Scan for the cell matching the given text and deliver its [X, Y] coordinate at center. 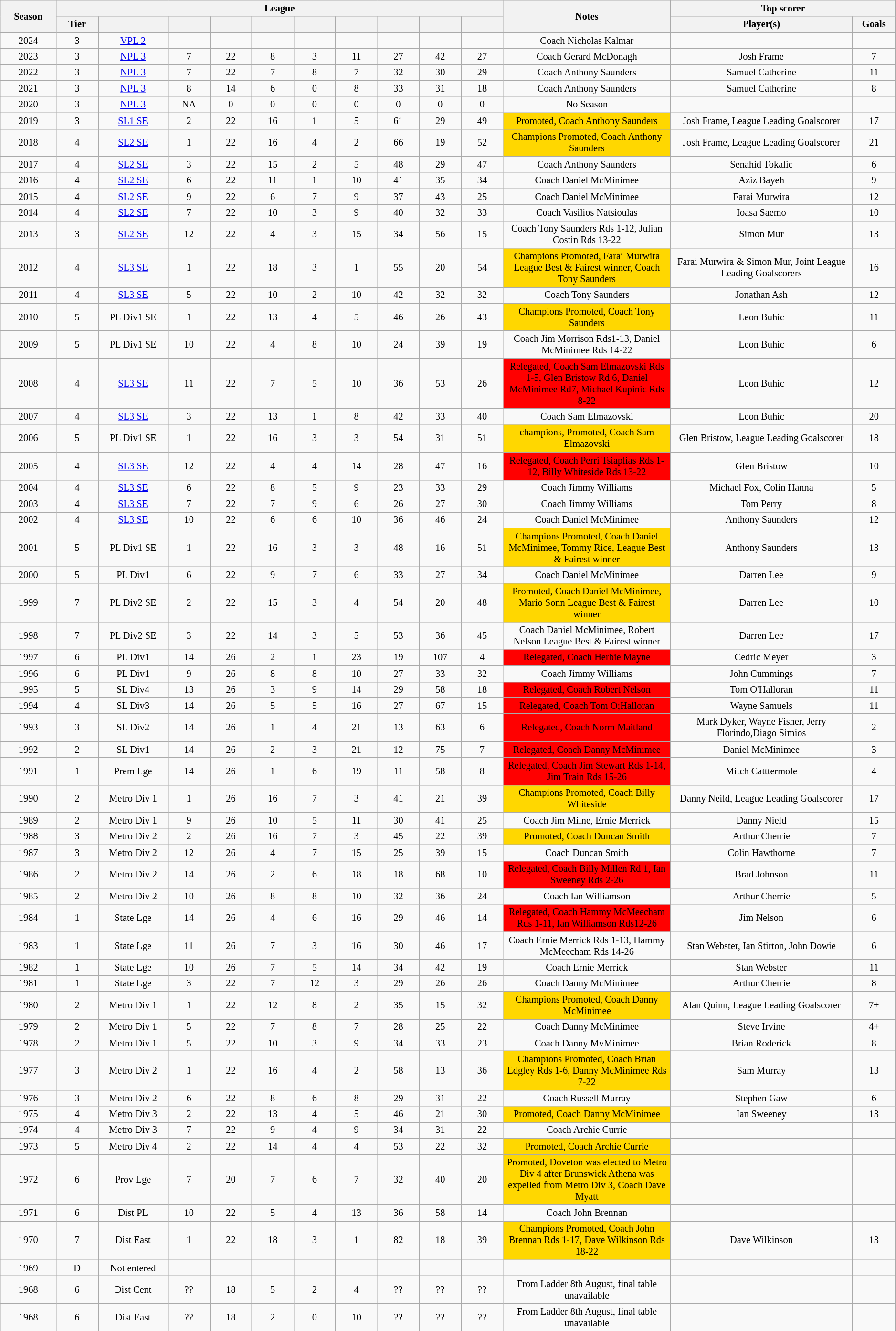
7+ [874, 1005]
Simon Mur [761, 234]
Relegated, Coach Robert Nelson [587, 690]
61 [399, 121]
Tom O'Halloran [761, 690]
Coach Sam Elmazovski [587, 417]
Senahid Tokalic [761, 164]
Mitch Catttermole [761, 771]
Relegated, Coach Sam Elmazovski Rds 1-5, Glen Bristow Rd 6, Daniel McMinimee Rd7, Michael Kupinic Rds 8-22 [587, 383]
37 [399, 197]
1979 [29, 1027]
John Cummings [761, 674]
2001 [29, 548]
Champions Promoted, Coach John Brennan Rds 1-17, Dave Wilkinson Rds 18-22 [587, 1240]
2004 [29, 488]
1976 [29, 1098]
1975 [29, 1114]
Colin Hawthorne [761, 853]
49 [482, 121]
Brian Roderick [761, 1043]
1990 [29, 799]
Player(s) [761, 24]
Coach Gerard McDonagh [587, 56]
Relegated, Coach Perri Tsiaplias Rds 1-12, Billy Whiteside Rds 13-22 [587, 466]
1988 [29, 836]
Promoted, Coach Anthony Saunders [587, 121]
1974 [29, 1130]
55 [399, 268]
Champions Promoted, Coach Tony Saunders [587, 317]
VPL 2 [133, 41]
Glen Bristow [761, 466]
2008 [29, 383]
1984 [29, 918]
1969 [29, 1268]
NA [189, 105]
67 [440, 706]
Season [29, 16]
Promoted, Coach Archie Currie [587, 1146]
Prem Lge [133, 771]
2022 [29, 73]
Tier [77, 24]
82 [399, 1240]
Ioasa Saemo [761, 212]
2018 [29, 143]
1992 [29, 750]
Relegated, Coach Billy Millen Rd 1, Ian Sweeney Rds 2-26 [587, 875]
Relegated, Coach Danny McMinimee [587, 750]
Aziz Bayeh [761, 180]
1971 [29, 1213]
2019 [29, 121]
Champions Promoted, Coach Brian Edgley Rds 1-6, Danny McMinimee Rds 7-22 [587, 1071]
2023 [29, 56]
Coach Vasilios Natsioulas [587, 212]
D [77, 1268]
Farai Murwira [761, 197]
Dist Cent [133, 1289]
1997 [29, 657]
Danny Nield [761, 821]
4+ [874, 1027]
Coach John Brennan [587, 1213]
2012 [29, 268]
Wayne Samuels [761, 706]
2006 [29, 438]
Coach Danny MvMinimee [587, 1043]
Daniel McMinimee [761, 750]
Jim Nelson [761, 918]
1996 [29, 674]
SL1 SE [133, 121]
Champions Promoted, Coach Billy Whiteside [587, 799]
2015 [29, 197]
Coach Jim Morrison Rds1-13, Daniel McMinimee Rds 14-22 [587, 344]
107 [440, 657]
1999 [29, 602]
Metro Div 4 [133, 1146]
Cedric Meyer [761, 657]
Champions Promoted, Farai Murwira League Best & Fairest winner, Coach Tony Saunders [587, 268]
Coach Archie Currie [587, 1130]
SL Div1 [133, 750]
Michael Fox, Colin Hanna [761, 488]
68 [440, 875]
1982 [29, 967]
Mark Dyker, Wayne Fisher, Jerry Florindo,Diago Simios [761, 728]
63 [440, 728]
SL Div3 [133, 706]
Promoted, Doveton was elected to Metro Div 4 after Brunswick Athena was expelled from Metro Div 3, Coach Dave Myatt [587, 1180]
Promoted, Coach Daniel McMinimee, Mario Sonn League Best & Fairest winner [587, 602]
Goals [874, 24]
2007 [29, 417]
2003 [29, 504]
Alan Quinn, League Leading Goalscorer [761, 1005]
Champions Promoted, Coach Daniel McMinimee, Tommy Rice, League Best & Fairest winner [587, 548]
2005 [29, 466]
1995 [29, 690]
Stephen Gaw [761, 1098]
Prov Lge [133, 1180]
Notes [587, 16]
52 [482, 143]
1983 [29, 946]
Relegated, Coach Herbie Mayne [587, 657]
1972 [29, 1180]
Stan Webster [761, 967]
Coach Tony Saunders [587, 295]
Coach Nicholas Kalmar [587, 41]
Danny Neild, League Leading Goalscorer [761, 799]
Dist PL [133, 1213]
Coach Ernie Merrick [587, 967]
1973 [29, 1146]
Not entered [133, 1268]
Brad Johnson [761, 875]
Coach Ian Williamson [587, 896]
Ian Sweeney [761, 1114]
2014 [29, 212]
66 [399, 143]
75 [440, 750]
Coach Duncan Smith [587, 853]
Promoted, Coach Duncan Smith [587, 836]
1987 [29, 853]
1980 [29, 1005]
1977 [29, 1071]
2024 [29, 41]
1989 [29, 821]
SL Div4 [133, 690]
1970 [29, 1240]
2017 [29, 164]
Coach Ernie Merrick Rds 1-13, Hammy McMeecham Rds 14-26 [587, 946]
Jonathan Ash [761, 295]
Farai Murwira & Simon Mur, Joint League Leading Goalscorers [761, 268]
Champions Promoted, Coach Anthony Saunders [587, 143]
League [280, 8]
champions, Promoted, Coach Sam Elmazovski [587, 438]
1986 [29, 875]
2020 [29, 105]
2002 [29, 520]
Sam Murray [761, 1071]
Relegated, Coach Norm Maitland [587, 728]
Tom Perry [761, 504]
Steve Irvine [761, 1027]
Coach Tony Saunders Rds 1-12, Julian Costin Rds 13-22 [587, 234]
2013 [29, 234]
Relegated, Coach Jim Stewart Rds 1-14, Jim Train Rds 15-26 [587, 771]
Josh Frame [761, 56]
1978 [29, 1043]
Dave Wilkinson [761, 1240]
Coach Daniel McMinimee, Robert Nelson League Best & Fairest winner [587, 636]
Promoted, Coach Danny McMinimee [587, 1114]
Glen Bristow, League Leading Goalscorer [761, 438]
Champions Promoted, Coach Danny McMinimee [587, 1005]
Coach Russell Murray [587, 1098]
SL Div2 [133, 728]
1981 [29, 983]
2000 [29, 575]
56 [440, 234]
1993 [29, 728]
1991 [29, 771]
2011 [29, 295]
1994 [29, 706]
Top scorer [783, 8]
Relegated, Coach Tom O;Halloran [587, 706]
2009 [29, 344]
Relegated, Coach Hammy McMeecham Rds 1-11, Ian Williamson Rds12-26 [587, 918]
2010 [29, 317]
No Season [587, 105]
2021 [29, 89]
1985 [29, 896]
2016 [29, 180]
Stan Webster, Ian Stirton, John Dowie [761, 946]
Coach Jim Milne, Ernie Merrick [587, 821]
1998 [29, 636]
